Pinpoint the cell where the given text exists, returning its (x, y) midpoint coordinate. 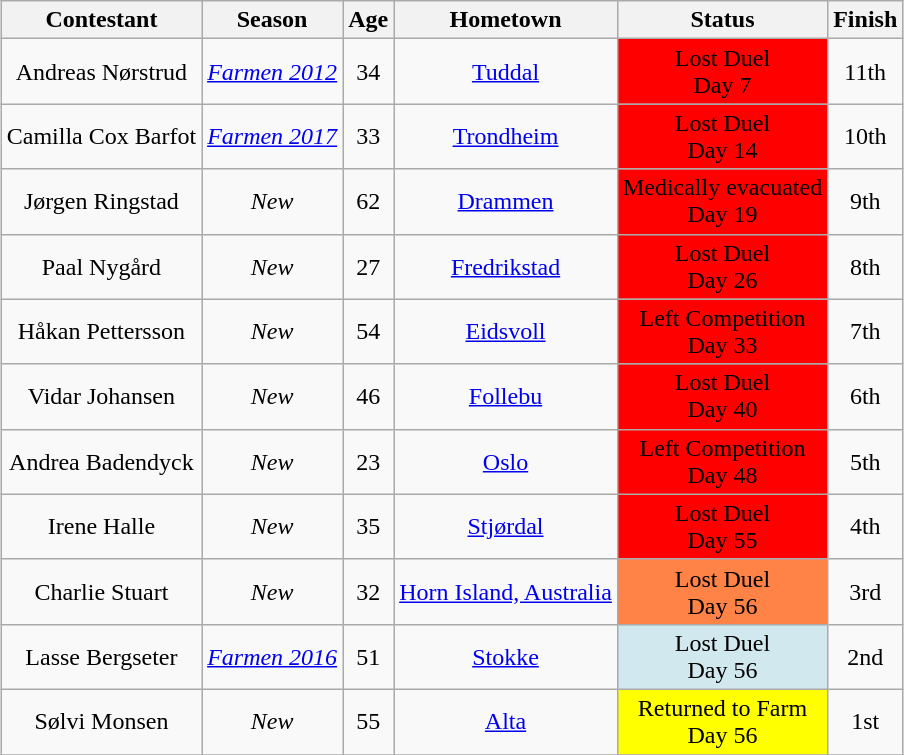
Eidsvoll (506, 332)
11th (866, 72)
Season (272, 20)
Drammen (506, 202)
4th (866, 526)
Andrea Badendyck (101, 462)
6th (866, 396)
Irene Halle (101, 526)
1st (866, 722)
51 (368, 656)
Returned to FarmDay 56 (722, 722)
Finish (866, 20)
Jørgen Ringstad (101, 202)
Farmen 2012 (272, 72)
Horn Island, Australia (506, 592)
33 (368, 136)
35 (368, 526)
Stjørdal (506, 526)
Alta (506, 722)
Fredrikstad (506, 266)
9th (866, 202)
Medically evacuatedDay 19 (722, 202)
Farmen 2017 (272, 136)
Left CompetitionDay 33 (722, 332)
Sølvi Monsen (101, 722)
Lost DuelDay 7 (722, 72)
Camilla Cox Barfot (101, 136)
27 (368, 266)
Lost DuelDay 26 (722, 266)
10th (866, 136)
Vidar Johansen (101, 396)
Left CompetitionDay 48 (722, 462)
Oslo (506, 462)
23 (368, 462)
34 (368, 72)
Lost DuelDay 40 (722, 396)
3rd (866, 592)
Tuddal (506, 72)
Lost DuelDay 55 (722, 526)
54 (368, 332)
Paal Nygård (101, 266)
Age (368, 20)
2nd (866, 656)
Andreas Nørstrud (101, 72)
Follebu (506, 396)
8th (866, 266)
Charlie Stuart (101, 592)
Farmen 2016 (272, 656)
5th (866, 462)
62 (368, 202)
Status (722, 20)
46 (368, 396)
32 (368, 592)
55 (368, 722)
Lost DuelDay 14 (722, 136)
7th (866, 332)
Stokke (506, 656)
Trondheim (506, 136)
Contestant (101, 20)
Lasse Bergseter (101, 656)
Håkan Pettersson (101, 332)
Hometown (506, 20)
